From the cell containing the given text, extract its center point as (X, Y) coordinate. 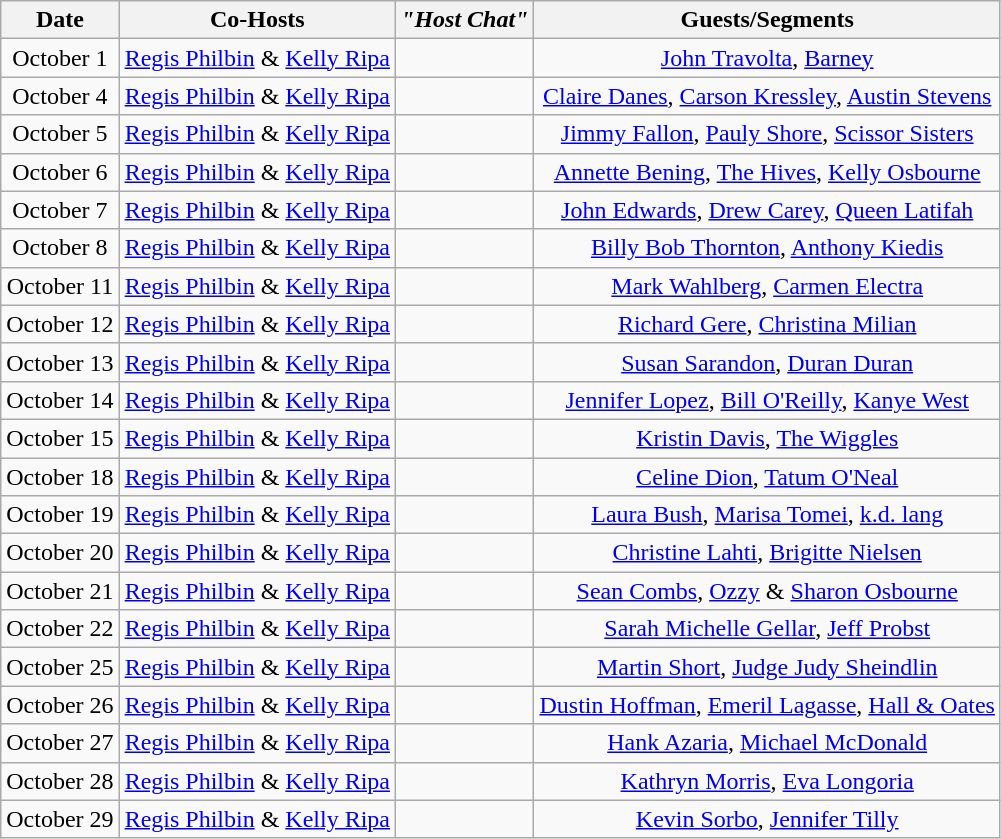
October 12 (60, 324)
Jimmy Fallon, Pauly Shore, Scissor Sisters (768, 134)
October 28 (60, 781)
Guests/Segments (768, 20)
October 22 (60, 629)
October 19 (60, 515)
October 14 (60, 400)
Celine Dion, Tatum O'Neal (768, 477)
Kathryn Morris, Eva Longoria (768, 781)
Co-Hosts (257, 20)
Sean Combs, Ozzy & Sharon Osbourne (768, 591)
October 1 (60, 58)
October 27 (60, 743)
Hank Azaria, Michael McDonald (768, 743)
October 6 (60, 172)
Claire Danes, Carson Kressley, Austin Stevens (768, 96)
Christine Lahti, Brigitte Nielsen (768, 553)
October 4 (60, 96)
Martin Short, Judge Judy Sheindlin (768, 667)
Jennifer Lopez, Bill O'Reilly, Kanye West (768, 400)
October 5 (60, 134)
John Edwards, Drew Carey, Queen Latifah (768, 210)
October 20 (60, 553)
October 26 (60, 705)
October 15 (60, 438)
October 25 (60, 667)
John Travolta, Barney (768, 58)
October 18 (60, 477)
October 29 (60, 819)
Kevin Sorbo, Jennifer Tilly (768, 819)
Richard Gere, Christina Milian (768, 324)
Date (60, 20)
Dustin Hoffman, Emeril Lagasse, Hall & Oates (768, 705)
October 13 (60, 362)
Sarah Michelle Gellar, Jeff Probst (768, 629)
October 11 (60, 286)
Annette Bening, The Hives, Kelly Osbourne (768, 172)
October 7 (60, 210)
Laura Bush, Marisa Tomei, k.d. lang (768, 515)
October 21 (60, 591)
Billy Bob Thornton, Anthony Kiedis (768, 248)
October 8 (60, 248)
Kristin Davis, The Wiggles (768, 438)
Mark Wahlberg, Carmen Electra (768, 286)
Susan Sarandon, Duran Duran (768, 362)
"Host Chat" (465, 20)
